For the text-containing cell, return its midpoint in (x, y) coordinate format. 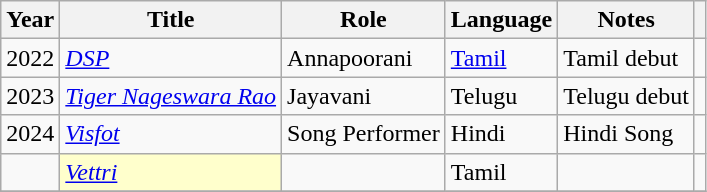
2023 (30, 96)
Telugu (501, 96)
Title (171, 20)
Hindi Song (626, 134)
Annapoorani (364, 58)
Vettri (171, 172)
Song Performer (364, 134)
Tamil debut (626, 58)
Jayavani (364, 96)
Hindi (501, 134)
Telugu debut (626, 96)
DSP (171, 58)
Notes (626, 20)
2024 (30, 134)
Language (501, 20)
2022 (30, 58)
Year (30, 20)
Visfot (171, 134)
Tiger Nageswara Rao (171, 96)
Role (364, 20)
